Return [x, y] of the center of cell containing provided text 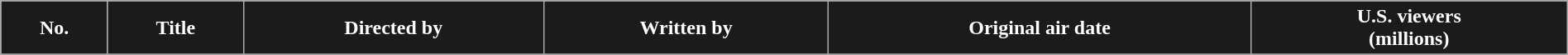
No. [55, 28]
Original air date [1040, 28]
U.S. viewers(millions) [1409, 28]
Title [175, 28]
Directed by [394, 28]
Written by [686, 28]
